Identify which cell holds the provided text, then report its [x, y] central coordinate. 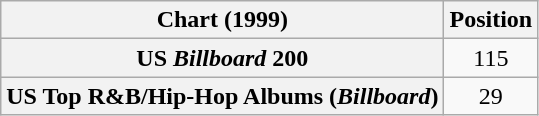
29 [491, 96]
115 [491, 58]
US Billboard 200 [222, 58]
Position [491, 20]
US Top R&B/Hip-Hop Albums (Billboard) [222, 96]
Chart (1999) [222, 20]
